Detect which cell encompasses the target text, then output its [X, Y] center coordinate. 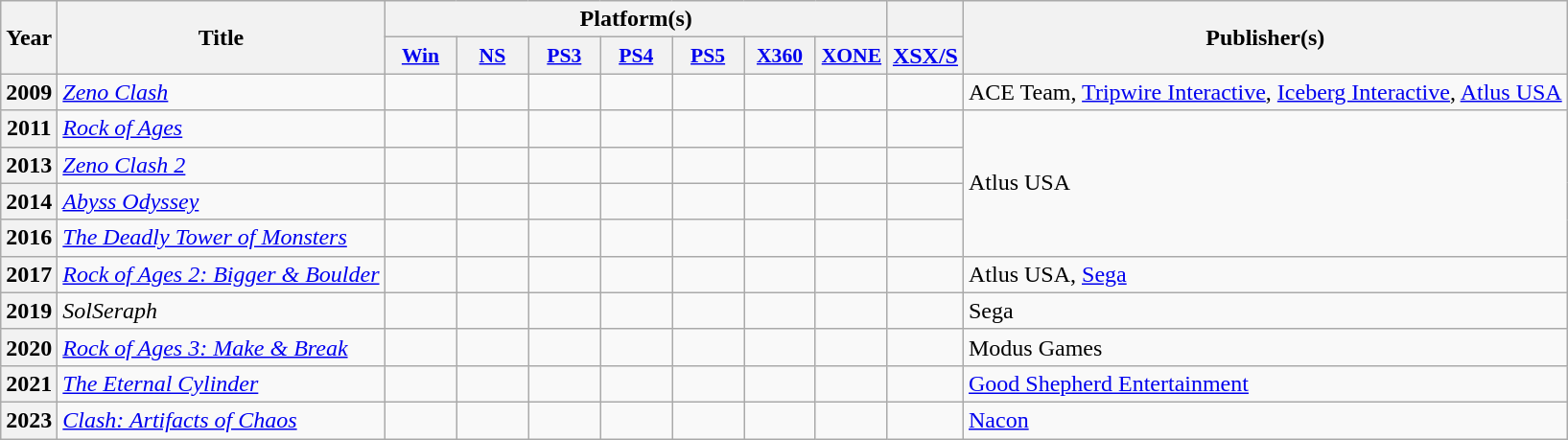
Atlus USA [1265, 183]
2020 [29, 347]
The Eternal Cylinder [221, 383]
Rock of Ages 2: Bigger & Boulder [221, 274]
PS3 [564, 56]
2009 [29, 92]
2023 [29, 420]
XSX/S [924, 56]
PS4 [637, 56]
SolSeraph [221, 311]
XONE [852, 56]
Atlus USA, Sega [1265, 274]
2016 [29, 238]
2017 [29, 274]
Modus Games [1265, 347]
ACE Team, Tripwire Interactive, Iceberg Interactive, Atlus USA [1265, 92]
Nacon [1265, 420]
X360 [781, 56]
Clash: Artifacts of Chaos [221, 420]
The Deadly Tower of Monsters [221, 238]
Title [221, 37]
2019 [29, 311]
2021 [29, 383]
Rock of Ages [221, 128]
Platform(s) [636, 19]
Zeno Clash [221, 92]
Publisher(s) [1265, 37]
2014 [29, 201]
Rock of Ages 3: Make & Break [221, 347]
NS [493, 56]
Year [29, 37]
Sega [1265, 311]
2013 [29, 165]
PS5 [708, 56]
Good Shepherd Entertainment [1265, 383]
2011 [29, 128]
Win [420, 56]
Zeno Clash 2 [221, 165]
Abyss Odyssey [221, 201]
